From the cell containing the given text, extract its center point as (x, y) coordinate. 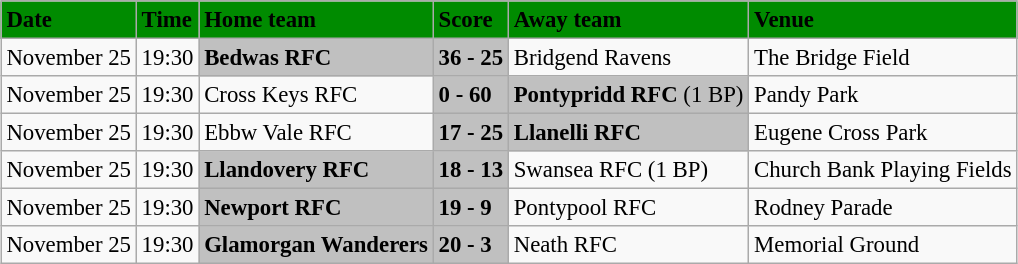
Cross Keys RFC (316, 95)
The Bridge Field (883, 57)
Glamorgan Wanderers (316, 245)
Time (168, 20)
Llandovery RFC (316, 170)
Pontypridd RFC (1 BP) (628, 95)
Church Bank Playing Fields (883, 170)
Venue (883, 20)
Llanelli RFC (628, 133)
20 - 3 (470, 245)
Swansea RFC (1 BP) (628, 170)
Memorial Ground (883, 245)
Ebbw Vale RFC (316, 133)
Bridgend Ravens (628, 57)
Score (470, 20)
Neath RFC (628, 245)
Away team (628, 20)
Date (68, 20)
36 - 25 (470, 57)
17 - 25 (470, 133)
Pandy Park (883, 95)
Newport RFC (316, 208)
Rodney Parade (883, 208)
Bedwas RFC (316, 57)
0 - 60 (470, 95)
19 - 9 (470, 208)
18 - 13 (470, 170)
Eugene Cross Park (883, 133)
Pontypool RFC (628, 208)
Home team (316, 20)
